Return the [x, y] coordinate for the center point of the cell that contains the specified text.  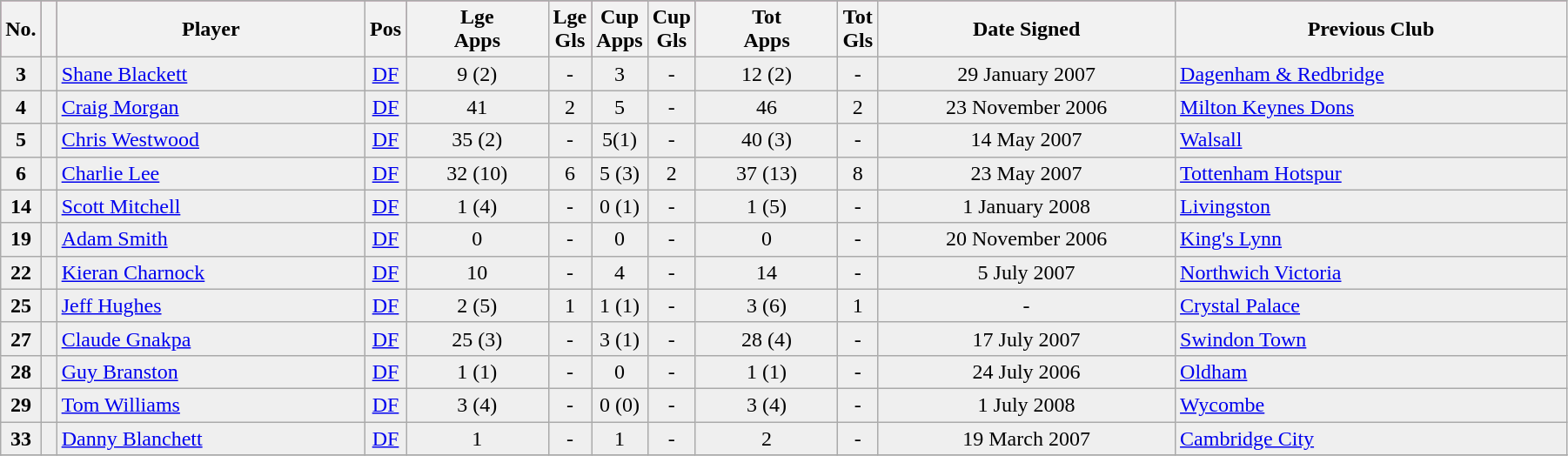
Danny Blanchett [211, 438]
Previous Club [1371, 30]
LgeGls [570, 30]
14 May 2007 [1027, 140]
8 [858, 173]
1 (4) [478, 206]
12 (2) [767, 74]
TotApps [767, 30]
Northwich Victoria [1371, 272]
Cambridge City [1371, 438]
Tom Williams [211, 405]
29 January 2007 [1027, 74]
Player [211, 30]
LgeApps [478, 30]
Milton Keynes Dons [1371, 107]
Date Signed [1027, 30]
Crystal Palace [1371, 305]
1 July 2008 [1027, 405]
No. [21, 30]
29 [21, 405]
Charlie Lee [211, 173]
CupApps [620, 30]
Tottenham Hotspur [1371, 173]
5 July 2007 [1027, 272]
35 (2) [478, 140]
0 (1) [620, 206]
Jeff Hughes [211, 305]
Wycombe [1371, 405]
Walsall [1371, 140]
25 [21, 305]
23 May 2007 [1027, 173]
32 (10) [478, 173]
Shane Blackett [211, 74]
3 (6) [767, 305]
1 January 2008 [1027, 206]
20 November 2006 [1027, 239]
Swindon Town [1371, 339]
Pos [386, 30]
TotGls [858, 30]
Craig Morgan [211, 107]
Guy Branston [211, 372]
9 (2) [478, 74]
Dagenham & Redbridge [1371, 74]
2 (5) [478, 305]
5 (3) [620, 173]
40 (3) [767, 140]
17 July 2007 [1027, 339]
19 [21, 239]
28 [21, 372]
Chris Westwood [211, 140]
Oldham [1371, 372]
Kieran Charnock [211, 272]
Adam Smith [211, 239]
5(1) [620, 140]
23 November 2006 [1027, 107]
3 (1) [620, 339]
Livingston [1371, 206]
Scott Mitchell [211, 206]
25 (3) [478, 339]
10 [478, 272]
28 (4) [767, 339]
King's Lynn [1371, 239]
0 (0) [620, 405]
27 [21, 339]
46 [767, 107]
22 [21, 272]
1 (5) [767, 206]
19 March 2007 [1027, 438]
24 July 2006 [1027, 372]
41 [478, 107]
33 [21, 438]
CupGls [672, 30]
37 (13) [767, 173]
Claude Gnakpa [211, 339]
